Find where the given text appears and provide that cell's center as [x, y] coordinate. 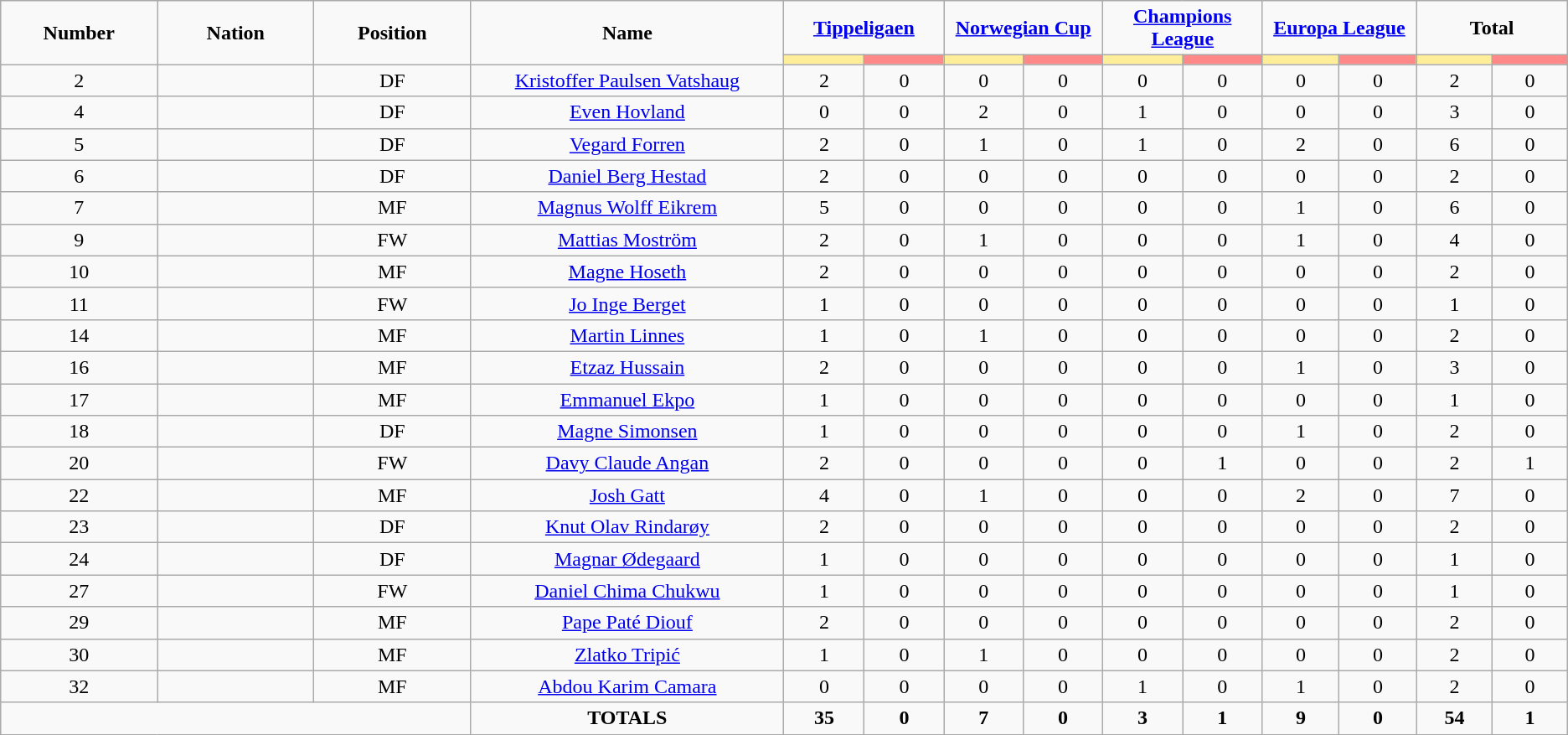
11 [79, 303]
Even Hovland [627, 112]
Number [79, 33]
Mattias Moström [627, 240]
Martin Linnes [627, 335]
30 [79, 655]
Josh Gatt [627, 495]
23 [79, 527]
Daniel Berg Hestad [627, 176]
18 [79, 432]
27 [79, 591]
Zlatko Tripić [627, 655]
14 [79, 335]
Name [627, 33]
Emmanuel Ekpo [627, 400]
Pape Paté Diouf [627, 623]
32 [79, 686]
Kristoffer Paulsen Vatshaug [627, 80]
10 [79, 272]
Europa League [1339, 28]
Jo Inge Berget [627, 303]
Vegard Forren [627, 144]
Magnar Ødegaard [627, 559]
20 [79, 463]
Magnus Wolff Eikrem [627, 208]
Magne Simonsen [627, 432]
54 [1454, 718]
Champions League [1182, 28]
35 [824, 718]
Knut Olav Rindarøy [627, 527]
Abdou Karim Camara [627, 686]
Davy Claude Angan [627, 463]
Position [392, 33]
Norwegian Cup [1024, 28]
Etzaz Hussain [627, 367]
22 [79, 495]
24 [79, 559]
Magne Hoseth [627, 272]
Tippeligaen [864, 28]
16 [79, 367]
TOTALS [627, 718]
Total [1492, 28]
Nation [236, 33]
29 [79, 623]
Daniel Chima Chukwu [627, 591]
17 [79, 400]
